Identify which cell holds the provided text, then report its [x, y] central coordinate. 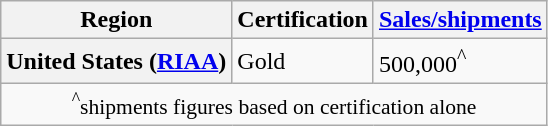
^shipments figures based on certification alone [274, 104]
United States (RIAA) [116, 62]
Gold [303, 62]
500,000^ [460, 62]
Region [116, 20]
Certification [303, 20]
Sales/shipments [460, 20]
